Return (x, y) of the center of cell containing provided text 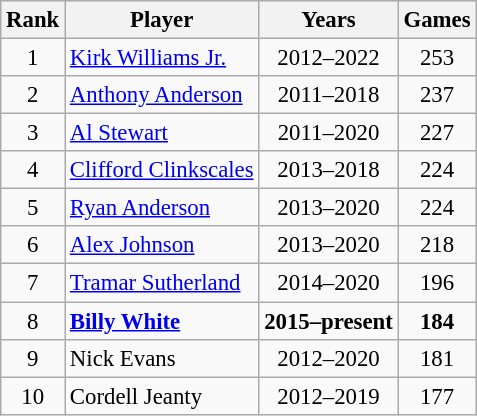
Games (437, 20)
Player (162, 20)
3 (33, 133)
253 (437, 58)
227 (437, 133)
8 (33, 321)
2011–2020 (328, 133)
Rank (33, 20)
1 (33, 58)
Anthony Anderson (162, 95)
Nick Evans (162, 358)
9 (33, 358)
10 (33, 396)
2012–2019 (328, 396)
2012–2022 (328, 58)
Tramar Sutherland (162, 283)
177 (437, 396)
2015–present (328, 321)
218 (437, 245)
Cordell Jeanty (162, 396)
Clifford Clinkscales (162, 170)
237 (437, 95)
2012–2020 (328, 358)
2013–2018 (328, 170)
Ryan Anderson (162, 208)
2011–2018 (328, 95)
Years (328, 20)
6 (33, 245)
Al Stewart (162, 133)
196 (437, 283)
5 (33, 208)
184 (437, 321)
2014–2020 (328, 283)
181 (437, 358)
4 (33, 170)
Alex Johnson (162, 245)
Billy White (162, 321)
2 (33, 95)
7 (33, 283)
Kirk Williams Jr. (162, 58)
